Identify which cell holds the provided text, then report its [X, Y] central coordinate. 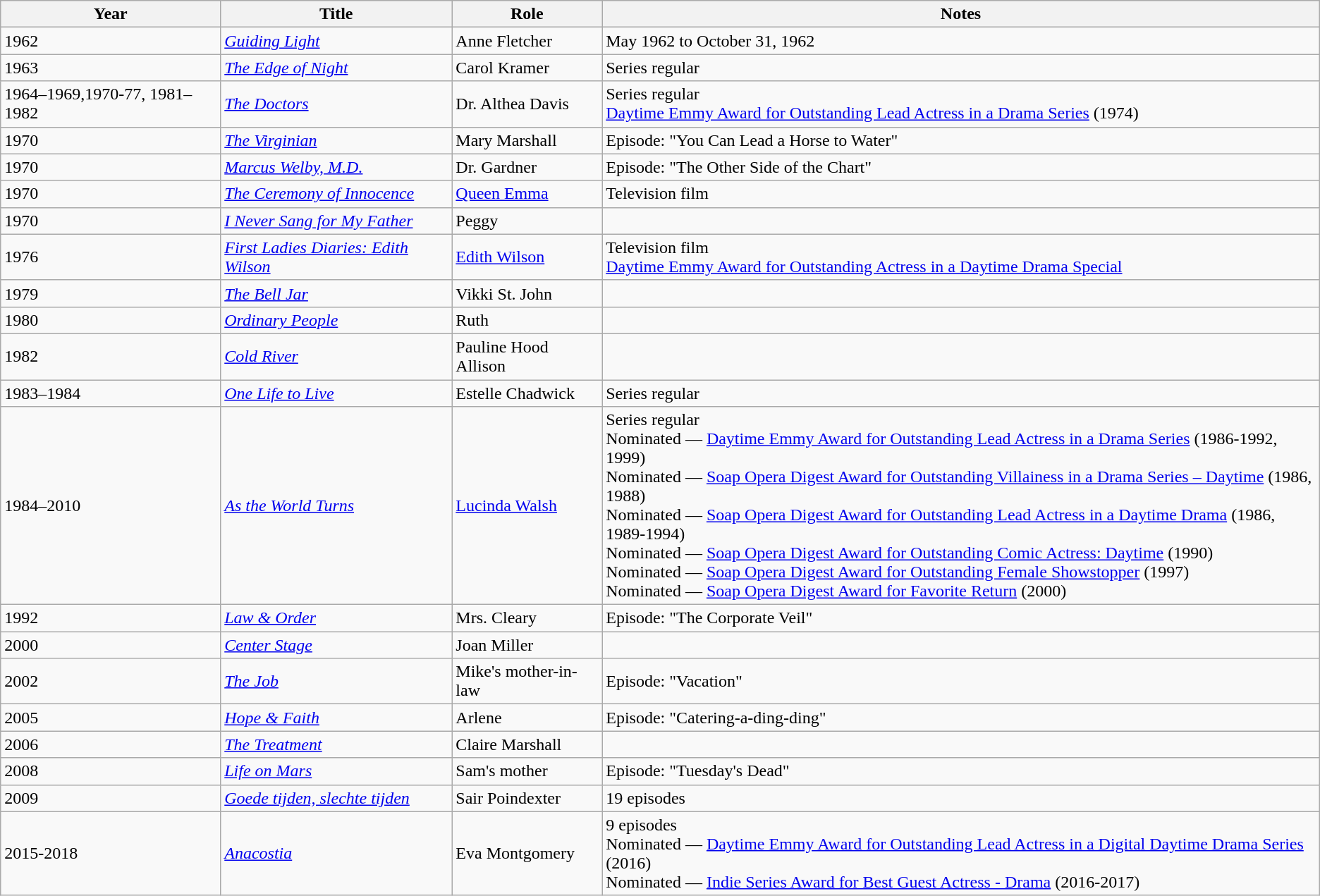
Dr. Gardner [527, 167]
Episode: "Catering-a-ding-ding" [961, 718]
Marcus Welby, M.D. [336, 167]
First Ladies Diaries: Edith Wilson [336, 257]
Eva Montgomery [527, 853]
Claire Marshall [527, 744]
1976 [111, 257]
Joan Miller [527, 645]
Queen Emma [527, 194]
Hope & Faith [336, 718]
The Virginian [336, 140]
1982 [111, 357]
Edith Wilson [527, 257]
Mike's mother-in-law [527, 681]
Year [111, 14]
1992 [111, 618]
Center Stage [336, 645]
1983–1984 [111, 393]
The Bell Jar [336, 293]
Pauline Hood Allison [527, 357]
Life on Mars [336, 771]
2008 [111, 771]
Role [527, 14]
Lucinda Walsh [527, 506]
One Life to Live [336, 393]
Peggy [527, 221]
May 1962 to October 31, 1962 [961, 41]
Ordinary People [336, 320]
Mrs. Cleary [527, 618]
Arlene [527, 718]
Title [336, 14]
Vikki St. John [527, 293]
Notes [961, 14]
1962 [111, 41]
19 episodes [961, 798]
Carol Kramer [527, 68]
2006 [111, 744]
As the World Turns [336, 506]
Television film [961, 194]
2002 [111, 681]
1964–1969,1970-77, 1981–1982 [111, 104]
Series regularDaytime Emmy Award for Outstanding Lead Actress in a Drama Series (1974) [961, 104]
Mary Marshall [527, 140]
Episode: "Tuesday's Dead" [961, 771]
1963 [111, 68]
The Ceremony of Innocence [336, 194]
Estelle Chadwick [527, 393]
Episode: "You Can Lead a Horse to Water" [961, 140]
Episode: "Vacation" [961, 681]
Dr. Althea Davis [527, 104]
1979 [111, 293]
Ruth [527, 320]
2009 [111, 798]
Episode: "The Corporate Veil" [961, 618]
Goede tijden, slechte tijden [336, 798]
Guiding Light [336, 41]
Episode: "The Other Side of the Chart" [961, 167]
The Edge of Night [336, 68]
2000 [111, 645]
2005 [111, 718]
The Job [336, 681]
Anacostia [336, 853]
Television filmDaytime Emmy Award for Outstanding Actress in a Daytime Drama Special [961, 257]
1980 [111, 320]
2015-2018 [111, 853]
Anne Fletcher [527, 41]
1984–2010 [111, 506]
The Treatment [336, 744]
The Doctors [336, 104]
Sam's mother [527, 771]
Cold River [336, 357]
I Never Sang for My Father [336, 221]
Law & Order [336, 618]
Sair Poindexter [527, 798]
